Return [x, y] of the center of cell containing provided text 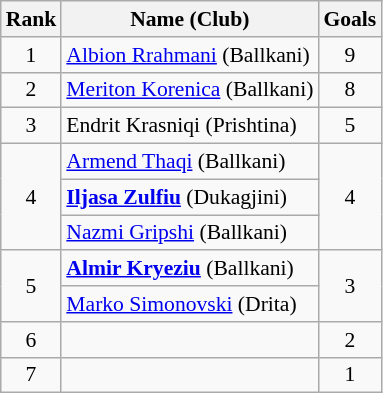
Goals [350, 19]
Iljasa Zulfiu (Dukagjini) [190, 197]
6 [32, 340]
7 [32, 375]
Endrit Krasniqi (Prishtina) [190, 126]
Armend Thaqi (Ballkani) [190, 162]
Rank [32, 19]
Marko Simonovski (Drita) [190, 304]
Albion Rrahmani (Ballkani) [190, 55]
9 [350, 55]
Meriton Korenica (Ballkani) [190, 90]
Name (Club) [190, 19]
Almir Kryeziu (Ballkani) [190, 269]
Nazmi Gripshi (Ballkani) [190, 233]
8 [350, 90]
